Search for the cell housing the specified text and yield its (x, y) center coordinate. 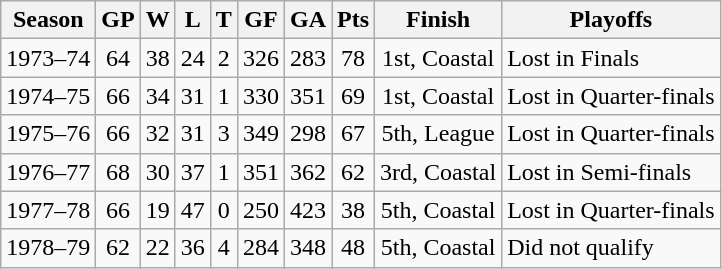
1974–75 (48, 96)
330 (260, 96)
Lost in Semi-finals (612, 172)
4 (224, 248)
348 (308, 248)
L (192, 20)
GA (308, 20)
284 (260, 248)
GF (260, 20)
283 (308, 58)
3 (224, 134)
19 (158, 210)
GP (118, 20)
349 (260, 134)
67 (354, 134)
1977–78 (48, 210)
37 (192, 172)
250 (260, 210)
1976–77 (48, 172)
362 (308, 172)
1973–74 (48, 58)
24 (192, 58)
32 (158, 134)
68 (118, 172)
326 (260, 58)
64 (118, 58)
1975–76 (48, 134)
48 (354, 248)
Did not qualify (612, 248)
30 (158, 172)
W (158, 20)
Pts (354, 20)
47 (192, 210)
78 (354, 58)
Lost in Finals (612, 58)
69 (354, 96)
1978–79 (48, 248)
Playoffs (612, 20)
2 (224, 58)
T (224, 20)
Season (48, 20)
36 (192, 248)
Finish (438, 20)
3rd, Coastal (438, 172)
298 (308, 134)
22 (158, 248)
0 (224, 210)
34 (158, 96)
423 (308, 210)
5th, League (438, 134)
